Capture the cell that displays the provided text and extract its [x, y] central coordinate. 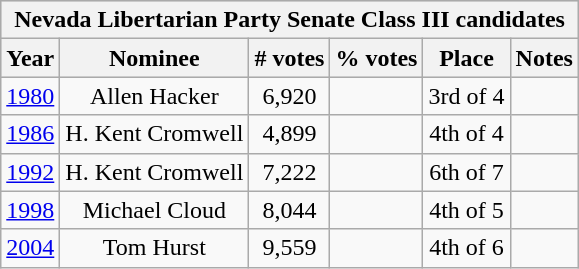
1980 [30, 96]
Nominee [154, 58]
Tom Hurst [154, 248]
Michael Cloud [154, 210]
4,899 [290, 134]
2004 [30, 248]
1992 [30, 172]
6,920 [290, 96]
4th of 5 [466, 210]
8,044 [290, 210]
% votes [376, 58]
4th of 6 [466, 248]
9,559 [290, 248]
Allen Hacker [154, 96]
6th of 7 [466, 172]
1998 [30, 210]
3rd of 4 [466, 96]
Notes [544, 58]
7,222 [290, 172]
1986 [30, 134]
Year [30, 58]
Place [466, 58]
Nevada Libertarian Party Senate Class III candidates [290, 20]
4th of 4 [466, 134]
# votes [290, 58]
